Determine the (x, y) coordinate at the center of the cell enclosing the given text.  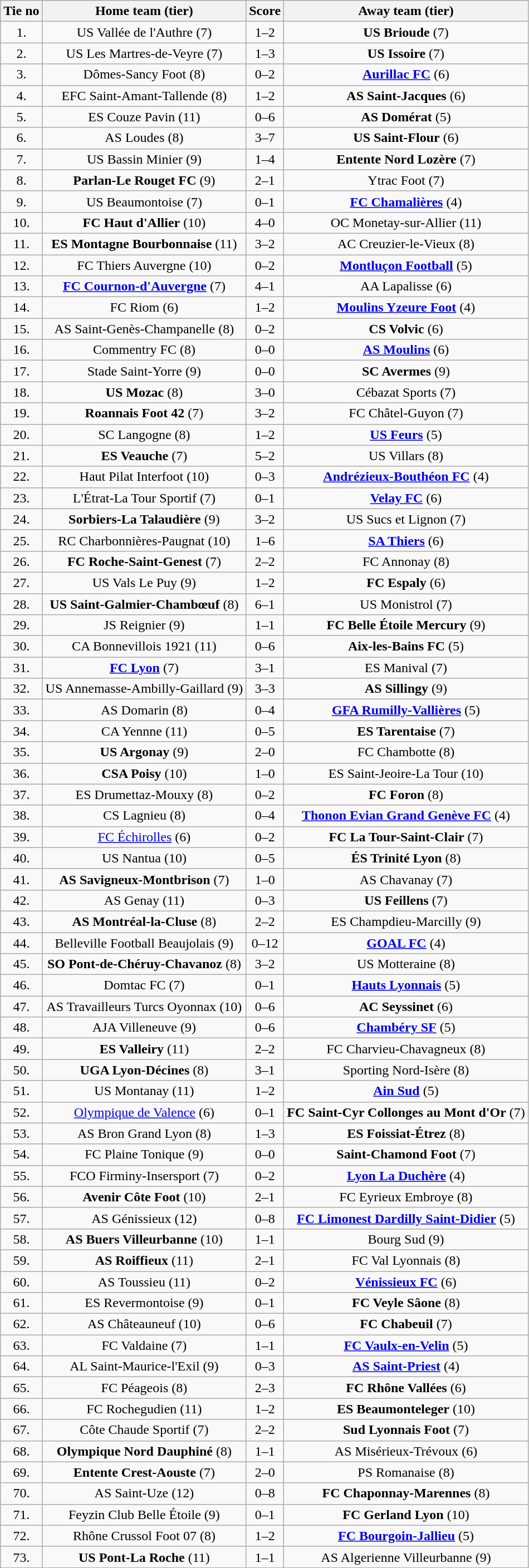
1. (21, 32)
35. (21, 752)
21. (21, 456)
33. (21, 710)
US Saint-Flour (6) (406, 138)
41. (21, 879)
25. (21, 540)
68. (21, 1451)
58. (21, 1239)
ES Veauche (7) (144, 456)
Parlan-Le Rouget FC (9) (144, 180)
Feyzin Club Belle Étoile (9) (144, 1515)
SC Langogne (8) (144, 435)
AS Saint-Genès-Champanelle (8) (144, 329)
2. (21, 53)
Ain Sud (5) (406, 1091)
48. (21, 1028)
26. (21, 561)
ES Manival (7) (406, 668)
12. (21, 265)
72. (21, 1536)
FC Chamalières (4) (406, 201)
FC Chaponnay-Marennes (8) (406, 1493)
FC Charvieu-Chavagneux (8) (406, 1049)
AS Genay (11) (144, 900)
US Annemasse-Ambilly-Gaillard (9) (144, 689)
AC Creuzier-le-Vieux (8) (406, 244)
Avenir Côte Foot (10) (144, 1197)
AS Saint-Jacques (6) (406, 96)
CS Volvic (6) (406, 329)
18. (21, 392)
AS Saint-Uze (12) (144, 1493)
FC Gerland Lyon (10) (406, 1515)
16. (21, 350)
32. (21, 689)
23. (21, 498)
28. (21, 604)
GFA Rumilly-Vallières (5) (406, 710)
FC Valdaine (7) (144, 1345)
ES Montagne Bourbonnaise (11) (144, 244)
8. (21, 180)
46. (21, 985)
Vénissieux FC (6) (406, 1281)
GOAL FC (4) (406, 943)
Olympique Nord Dauphiné (8) (144, 1451)
AA Lapalisse (6) (406, 287)
AS Sillingy (9) (406, 689)
Moulins Yzeure Foot (4) (406, 308)
AS Loudes (8) (144, 138)
FC Chabeuil (7) (406, 1324)
AS Montréal-la-Cluse (8) (144, 921)
13. (21, 287)
Belleville Football Beaujolais (9) (144, 943)
65. (21, 1388)
52. (21, 1112)
37. (21, 795)
Dômes-Sancy Foot (8) (144, 75)
US Motteraine (8) (406, 964)
54. (21, 1155)
US Pont-La Roche (11) (144, 1557)
27. (21, 583)
AS Génissieux (12) (144, 1218)
ES Saint-Jeoire-La Tour (10) (406, 773)
53. (21, 1133)
US Beaumontoise (7) (144, 201)
AS Chavanay (7) (406, 879)
57. (21, 1218)
70. (21, 1493)
45. (21, 964)
Sud Lyonnais Foot (7) (406, 1430)
Domtac FC (7) (144, 985)
FC Foron (8) (406, 795)
40. (21, 858)
US Monistrol (7) (406, 604)
Côte Chaude Sportif (7) (144, 1430)
FC Cournon-d'Auvergne (7) (144, 287)
SC Avermes (9) (406, 371)
3–3 (265, 689)
Aix-les-Bains FC (5) (406, 647)
55. (21, 1176)
44. (21, 943)
0–12 (265, 943)
20. (21, 435)
42. (21, 900)
6–1 (265, 604)
ES Revermontoise (9) (144, 1303)
Score (265, 11)
24. (21, 519)
ES Couze Pavin (11) (144, 117)
US Feillens (7) (406, 900)
14. (21, 308)
11. (21, 244)
AS Roiffieux (11) (144, 1260)
19. (21, 413)
60. (21, 1281)
Stade Saint-Yorre (9) (144, 371)
SO Pont-de-Chéruy-Chavanoz (8) (144, 964)
Tie no (21, 11)
US Brioude (7) (406, 32)
EFC Saint-Amant-Tallende (8) (144, 96)
34. (21, 731)
67. (21, 1430)
US Mozac (8) (144, 392)
FC Rochegudien (11) (144, 1409)
51. (21, 1091)
JS Reignier (9) (144, 625)
Velay FC (6) (406, 498)
US Issoire (7) (406, 53)
CA Yennne (11) (144, 731)
Andrézieux-Bouthéon FC (4) (406, 477)
FC Haut d'Allier (10) (144, 223)
Commentry FC (8) (144, 350)
FC Échirolles (6) (144, 837)
FC Vaulx-en-Velin (5) (406, 1345)
US Montanay (11) (144, 1091)
73. (21, 1557)
Haut Pilat Interfoot (10) (144, 477)
Ytrac Foot (7) (406, 180)
PS Romanaise (8) (406, 1472)
50. (21, 1070)
ÉS Trinité Lyon (8) (406, 858)
Sorbiers-La Talaudière (9) (144, 519)
AJA Villeneuve (9) (144, 1028)
AS Saint-Priest (4) (406, 1367)
Entente Nord Lozère (7) (406, 159)
Home team (tier) (144, 11)
5. (21, 117)
US Nantua (10) (144, 858)
FC Veyle Sâone (8) (406, 1303)
Montluçon Football (5) (406, 265)
FC Limonest Dardilly Saint-Didier (5) (406, 1218)
UGA Lyon-Décines (8) (144, 1070)
FC Bourgoin-Jallieu (5) (406, 1536)
AS Toussieu (11) (144, 1281)
OC Monetay-sur-Allier (11) (406, 223)
31. (21, 668)
30. (21, 647)
39. (21, 837)
Aurillac FC (6) (406, 75)
3–7 (265, 138)
71. (21, 1515)
Thonon Evian Grand Genève FC (4) (406, 816)
3–0 (265, 392)
22. (21, 477)
AS Algerienne Villeurbanne (9) (406, 1557)
US Les Martres-de-Veyre (7) (144, 53)
CA Bonnevillois 1921 (11) (144, 647)
FC La Tour-Saint-Clair (7) (406, 837)
FC Roche-Saint-Genest (7) (144, 561)
AS Buers Villeurbanne (10) (144, 1239)
Rhône Crussol Foot 07 (8) (144, 1536)
Olympique de Valence (6) (144, 1112)
FCO Firminy-Insersport (7) (144, 1176)
FC Thiers Auvergne (10) (144, 265)
US Sucs et Lignon (7) (406, 519)
4. (21, 96)
US Feurs (5) (406, 435)
17. (21, 371)
9. (21, 201)
15. (21, 329)
3. (21, 75)
CSA Poisy (10) (144, 773)
5–2 (265, 456)
1–6 (265, 540)
US Vals Le Puy (9) (144, 583)
CS Lagnieu (8) (144, 816)
6. (21, 138)
66. (21, 1409)
ES Beaumonteleger (10) (406, 1409)
4–0 (265, 223)
US Saint-Galmier-Chambœuf (8) (144, 604)
AC Seyssinet (6) (406, 1007)
FC Chambotte (8) (406, 752)
43. (21, 921)
Chambéry SF (5) (406, 1028)
US Vallée de l'Authre (7) (144, 32)
7. (21, 159)
L'Étrat-La Tour Sportif (7) (144, 498)
AS Travailleurs Turcs Oyonnax (10) (144, 1007)
SA Thiers (6) (406, 540)
49. (21, 1049)
FC Saint-Cyr Collonges au Mont d'Or (7) (406, 1112)
Entente Crest-Aouste (7) (144, 1472)
FC Châtel-Guyon (7) (406, 413)
RC Charbonnières-Paugnat (10) (144, 540)
US Villars (8) (406, 456)
59. (21, 1260)
61. (21, 1303)
63. (21, 1345)
ES Champdieu-Marcilly (9) (406, 921)
Roannais Foot 42 (7) (144, 413)
64. (21, 1367)
Sporting Nord-Isère (8) (406, 1070)
4–1 (265, 287)
ES Foissiat-Étrez (8) (406, 1133)
FC Eyrieux Embroye (8) (406, 1197)
US Bassin Minier (9) (144, 159)
Hauts Lyonnais (5) (406, 985)
FC Rhône Vallées (6) (406, 1388)
Saint-Chamond Foot (7) (406, 1155)
1–4 (265, 159)
36. (21, 773)
Lyon La Duchère (4) (406, 1176)
FC Riom (6) (144, 308)
ES Drumettaz-Mouxy (8) (144, 795)
AS Misérieux-Trévoux (6) (406, 1451)
AS Savigneux-Montbrison (7) (144, 879)
29. (21, 625)
AL Saint-Maurice-l'Exil (9) (144, 1367)
FC Espaly (6) (406, 583)
Cébazat Sports (7) (406, 392)
AS Moulins (6) (406, 350)
FC Annonay (8) (406, 561)
FC Belle Étoile Mercury (9) (406, 625)
AS Domarin (8) (144, 710)
69. (21, 1472)
38. (21, 816)
10. (21, 223)
FC Lyon (7) (144, 668)
56. (21, 1197)
FC Péageois (8) (144, 1388)
2–3 (265, 1388)
AS Châteauneuf (10) (144, 1324)
AS Bron Grand Lyon (8) (144, 1133)
Away team (tier) (406, 11)
US Argonay (9) (144, 752)
FC Val Lyonnais (8) (406, 1260)
AS Domérat (5) (406, 117)
ES Tarentaise (7) (406, 731)
Bourg Sud (9) (406, 1239)
47. (21, 1007)
ES Valleiry (11) (144, 1049)
FC Plaine Tonique (9) (144, 1155)
62. (21, 1324)
